From the cell containing the given text, extract its center point as (X, Y) coordinate. 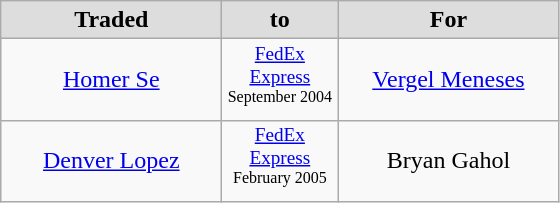
FedEx Express February 2005 (280, 161)
Homer Se (112, 80)
Denver Lopez (112, 161)
Traded (112, 20)
FedEx Express September 2004 (280, 80)
For (448, 20)
Bryan Gahol (448, 161)
to (280, 20)
Vergel Meneses (448, 80)
